Scan for the cell matching the given text and deliver its (X, Y) coordinate at center. 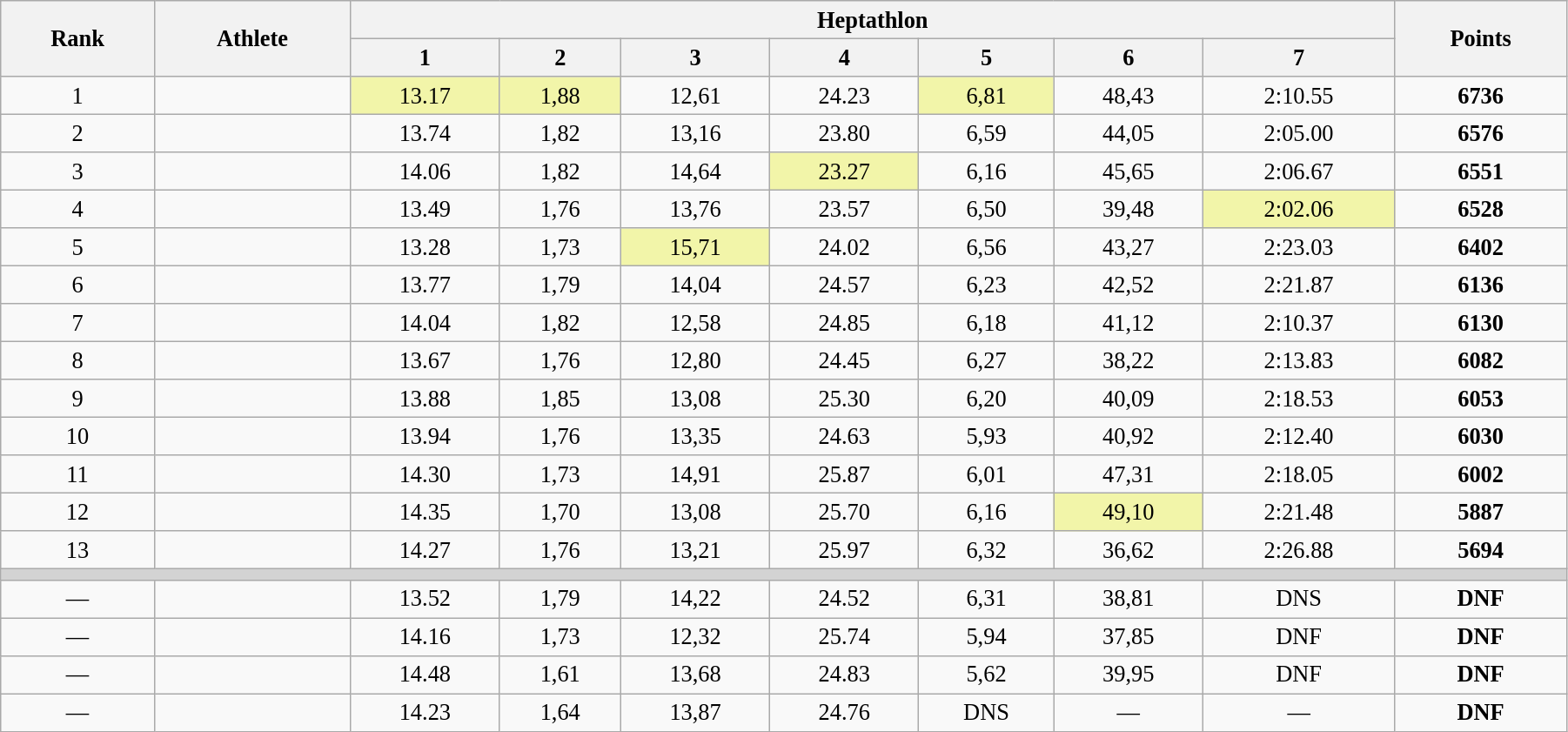
12,58 (696, 323)
2:13.83 (1298, 360)
11 (78, 474)
8 (78, 360)
9 (78, 399)
6,32 (987, 550)
Points (1481, 38)
43,27 (1128, 247)
13.88 (425, 399)
6,31 (987, 599)
2:21.87 (1298, 285)
14.23 (425, 712)
13,87 (696, 712)
Athlete (252, 38)
25.87 (844, 474)
12,32 (696, 636)
6030 (1481, 436)
24.02 (844, 247)
12 (78, 512)
6,18 (987, 323)
13,16 (696, 133)
5,62 (987, 675)
Rank (78, 38)
25.97 (844, 550)
39,95 (1128, 675)
2:10.37 (1298, 323)
5,94 (987, 636)
2:05.00 (1298, 133)
14.35 (425, 512)
14.27 (425, 550)
47,31 (1128, 474)
38,81 (1128, 599)
2:06.67 (1298, 171)
42,52 (1128, 285)
14.06 (425, 171)
40,92 (1128, 436)
6130 (1481, 323)
6576 (1481, 133)
1,64 (560, 712)
6002 (1481, 474)
36,62 (1128, 550)
6053 (1481, 399)
6402 (1481, 247)
6736 (1481, 95)
6528 (1481, 209)
2:10.55 (1298, 95)
13.28 (425, 247)
13,35 (696, 436)
2:18.05 (1298, 474)
25.70 (844, 512)
25.30 (844, 399)
6,01 (987, 474)
6,50 (987, 209)
23.57 (844, 209)
6,56 (987, 247)
13.17 (425, 95)
6,27 (987, 360)
13 (78, 550)
6551 (1481, 171)
Heptathlon (873, 19)
24.45 (844, 360)
39,48 (1128, 209)
14,91 (696, 474)
1,85 (560, 399)
12,80 (696, 360)
6082 (1481, 360)
1,61 (560, 675)
14,64 (696, 171)
5,93 (987, 436)
13,68 (696, 675)
5694 (1481, 550)
13.52 (425, 599)
24.83 (844, 675)
14.04 (425, 323)
48,43 (1128, 95)
23.80 (844, 133)
40,09 (1128, 399)
2:21.48 (1298, 512)
2:18.53 (1298, 399)
49,10 (1128, 512)
6136 (1481, 285)
44,05 (1128, 133)
6,59 (987, 133)
24.23 (844, 95)
14,04 (696, 285)
5887 (1481, 512)
24.57 (844, 285)
41,12 (1128, 323)
13,76 (696, 209)
24.52 (844, 599)
25.74 (844, 636)
38,22 (1128, 360)
14,22 (696, 599)
23.27 (844, 171)
13,21 (696, 550)
12,61 (696, 95)
6,20 (987, 399)
10 (78, 436)
1,70 (560, 512)
24.76 (844, 712)
1,88 (560, 95)
14.30 (425, 474)
14.48 (425, 675)
13.74 (425, 133)
13.67 (425, 360)
45,65 (1128, 171)
6,23 (987, 285)
6,81 (987, 95)
24.63 (844, 436)
37,85 (1128, 636)
13.77 (425, 285)
14.16 (425, 636)
2:23.03 (1298, 247)
13.94 (425, 436)
2:12.40 (1298, 436)
24.85 (844, 323)
2:02.06 (1298, 209)
15,71 (696, 247)
2:26.88 (1298, 550)
13.49 (425, 209)
